Extract the [x, y] coordinate from the center of the cell holding the provided text.  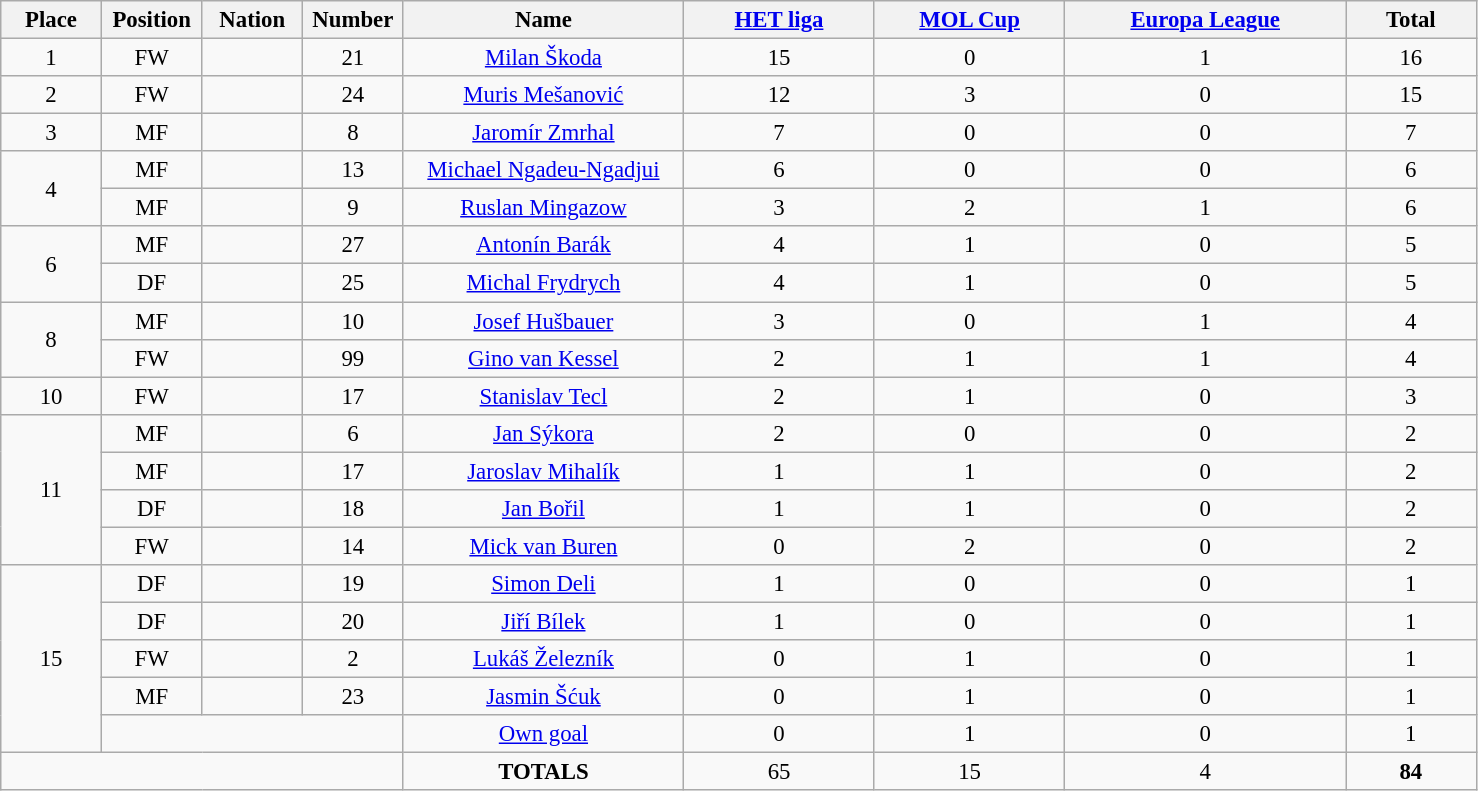
Muris Mešanović [544, 95]
MOL Cup [970, 20]
65 [780, 772]
20 [354, 621]
12 [780, 95]
13 [354, 170]
Ruslan Mingazow [544, 208]
84 [1412, 772]
19 [354, 584]
Mick van Buren [544, 546]
18 [354, 509]
TOTALS [544, 772]
Josef Hušbauer [544, 321]
Jan Sýkora [544, 433]
9 [354, 208]
24 [354, 95]
16 [1412, 58]
21 [354, 58]
Nation [252, 20]
25 [354, 283]
14 [354, 546]
Jaroslav Mihalík [544, 471]
Europa League [1206, 20]
Antonín Barák [544, 245]
23 [354, 697]
99 [354, 358]
Own goal [544, 734]
Place [52, 20]
Gino van Kessel [544, 358]
Michal Frydrych [544, 283]
Total [1412, 20]
Milan Škoda [544, 58]
Stanislav Tecl [544, 396]
11 [52, 489]
Name [544, 20]
Jiří Bílek [544, 621]
Position [152, 20]
Jan Bořil [544, 509]
Number [354, 20]
Jasmin Šćuk [544, 697]
Lukáš Železník [544, 659]
Jaromír Zmrhal [544, 133]
27 [354, 245]
Michael Ngadeu-Ngadjui [544, 170]
HET liga [780, 20]
Simon Deli [544, 584]
